Identify which cell holds the provided text, then report its [x, y] central coordinate. 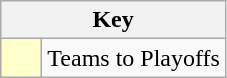
Key [114, 20]
Teams to Playoffs [134, 58]
